Return the (X, Y) coordinate for the center point of the cell that contains the specified text.  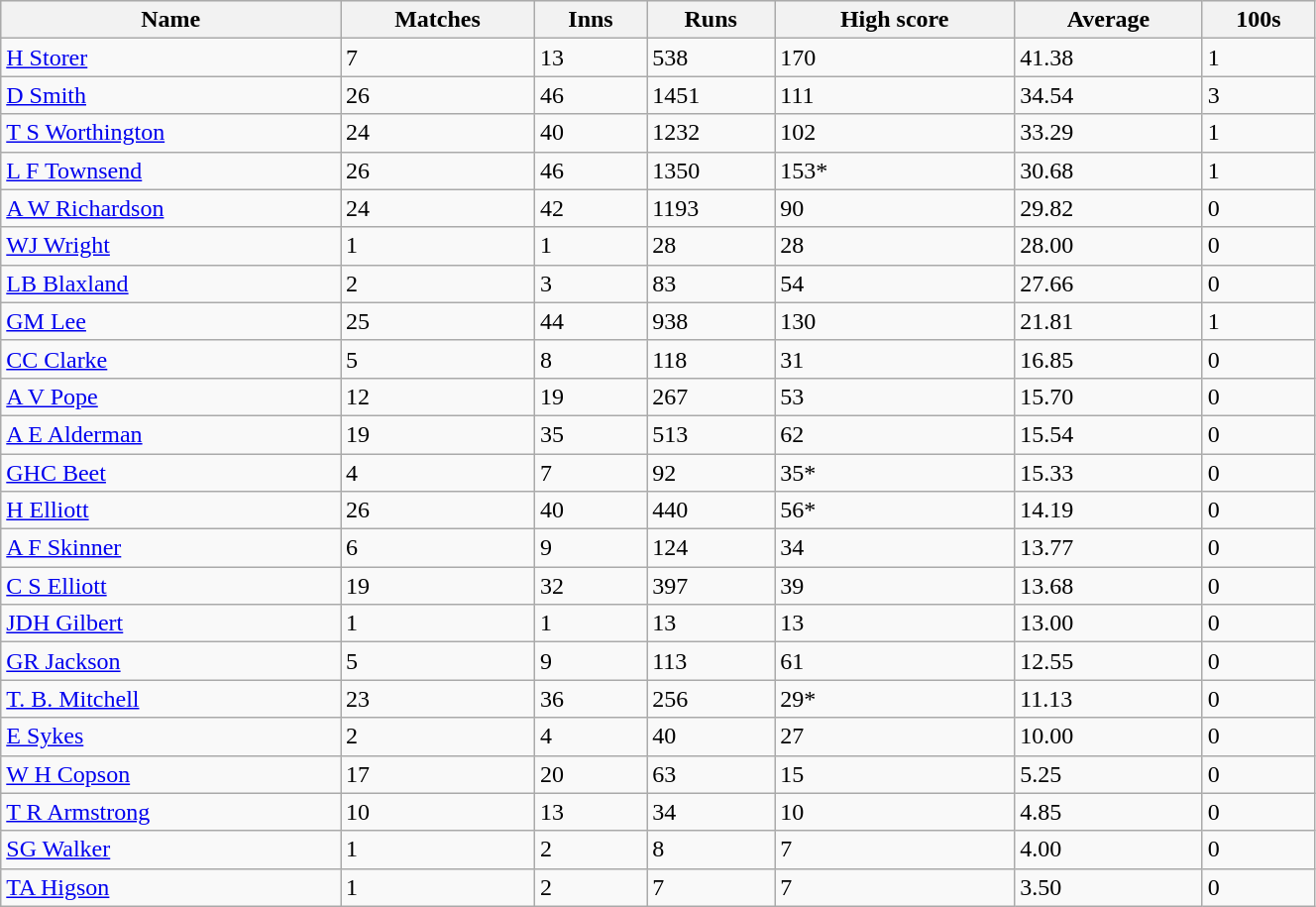
39 (895, 586)
15.70 (1109, 397)
6 (438, 548)
53 (895, 397)
31 (895, 359)
GM Lee (170, 321)
397 (712, 586)
GR Jackson (170, 661)
15 (895, 774)
16.85 (1109, 359)
1232 (712, 133)
118 (712, 359)
GHC Beet (170, 473)
13.77 (1109, 548)
124 (712, 548)
256 (712, 699)
23 (438, 699)
36 (591, 699)
14.19 (1109, 510)
29* (895, 699)
CC Clarke (170, 359)
Name (170, 20)
T R Armstrong (170, 812)
L F Townsend (170, 170)
W H Copson (170, 774)
56* (895, 510)
Matches (438, 20)
13.00 (1109, 624)
54 (895, 283)
21.81 (1109, 321)
42 (591, 208)
11.13 (1109, 699)
T S Worthington (170, 133)
WJ Wright (170, 246)
4.85 (1109, 812)
LB Blaxland (170, 283)
153* (895, 170)
15.33 (1109, 473)
SG Walker (170, 850)
440 (712, 510)
41.38 (1109, 57)
H Elliott (170, 510)
61 (895, 661)
170 (895, 57)
111 (895, 95)
30.68 (1109, 170)
Runs (712, 20)
92 (712, 473)
27.66 (1109, 283)
15.54 (1109, 434)
C S Elliott (170, 586)
A E Alderman (170, 434)
83 (712, 283)
29.82 (1109, 208)
T. B. Mitchell (170, 699)
63 (712, 774)
33.29 (1109, 133)
D Smith (170, 95)
35 (591, 434)
102 (895, 133)
130 (895, 321)
44 (591, 321)
20 (591, 774)
3.50 (1109, 887)
267 (712, 397)
TA Higson (170, 887)
5.25 (1109, 774)
17 (438, 774)
12.55 (1109, 661)
1451 (712, 95)
28.00 (1109, 246)
938 (712, 321)
34.54 (1109, 95)
100s (1259, 20)
A V Pope (170, 397)
Average (1109, 20)
113 (712, 661)
1193 (712, 208)
A W Richardson (170, 208)
12 (438, 397)
35* (895, 473)
538 (712, 57)
A F Skinner (170, 548)
32 (591, 586)
25 (438, 321)
27 (895, 737)
513 (712, 434)
62 (895, 434)
High score (895, 20)
13.68 (1109, 586)
JDH Gilbert (170, 624)
90 (895, 208)
1350 (712, 170)
10.00 (1109, 737)
Inns (591, 20)
E Sykes (170, 737)
H Storer (170, 57)
4.00 (1109, 850)
